Scan for the cell matching the given text and deliver its [X, Y] coordinate at center. 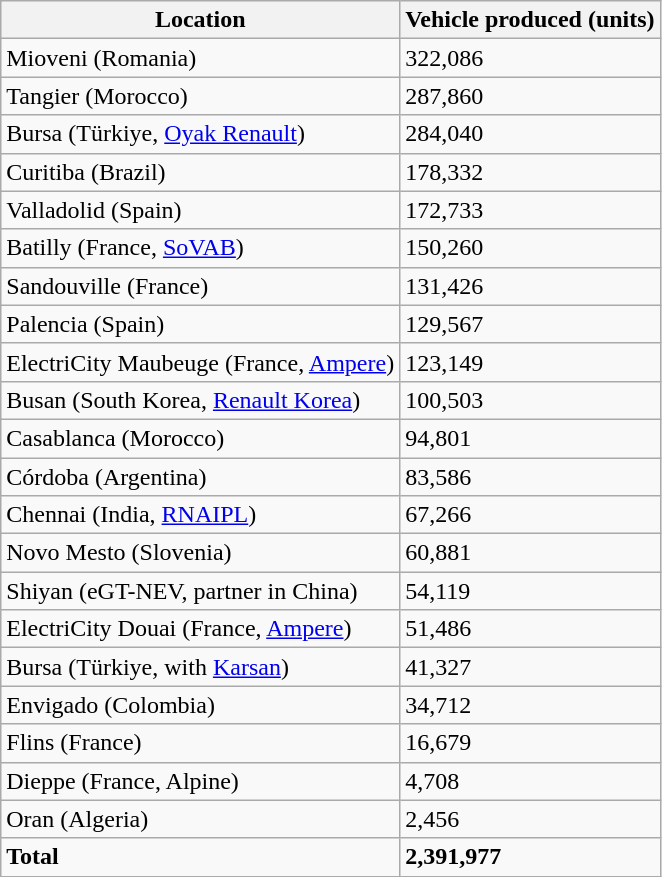
178,332 [530, 172]
129,567 [530, 324]
54,119 [530, 591]
Mioveni (Romania) [200, 58]
Oran (Algeria) [200, 819]
4,708 [530, 781]
51,486 [530, 629]
94,801 [530, 438]
Envigado (Colombia) [200, 705]
Flins (France) [200, 743]
ElectriCity Douai (France, Ampere) [200, 629]
Vehicle produced (units) [530, 20]
Batilly (France, SoVAB) [200, 248]
67,266 [530, 515]
284,040 [530, 134]
41,327 [530, 667]
2,391,977 [530, 857]
16,679 [530, 743]
Córdoba (Argentina) [200, 477]
2,456 [530, 819]
34,712 [530, 705]
100,503 [530, 400]
Shiyan (eGT-NEV, partner in China) [200, 591]
131,426 [530, 286]
Dieppe (France, Alpine) [200, 781]
150,260 [530, 248]
Total [200, 857]
Bursa (Türkiye, Oyak Renault) [200, 134]
83,586 [530, 477]
172,733 [530, 210]
Curitiba (Brazil) [200, 172]
Casablanca (Morocco) [200, 438]
ElectriCity Maubeuge (France, Ampere) [200, 362]
Location [200, 20]
Palencia (Spain) [200, 324]
Valladolid (Spain) [200, 210]
60,881 [530, 553]
Bursa (Türkiye, with Karsan) [200, 667]
Novo Mesto (Slovenia) [200, 553]
287,860 [530, 96]
123,149 [530, 362]
Tangier (Morocco) [200, 96]
322,086 [530, 58]
Sandouville (France) [200, 286]
Chennai (India, RNAIPL) [200, 515]
Busan (South Korea, Renault Korea) [200, 400]
